Locate the cell with the specified text and output its (X, Y) center coordinate. 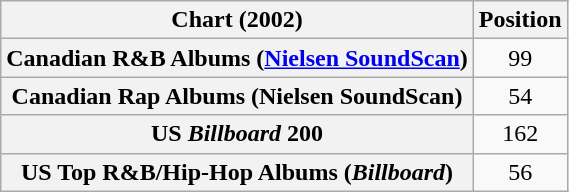
Canadian Rap Albums (Nielsen SoundScan) (238, 96)
Canadian R&B Albums (Nielsen SoundScan) (238, 58)
162 (520, 134)
Position (520, 20)
US Billboard 200 (238, 134)
56 (520, 172)
Chart (2002) (238, 20)
US Top R&B/Hip-Hop Albums (Billboard) (238, 172)
54 (520, 96)
99 (520, 58)
